Provide the (x, y) coordinate of the cell's center where the given text is located.  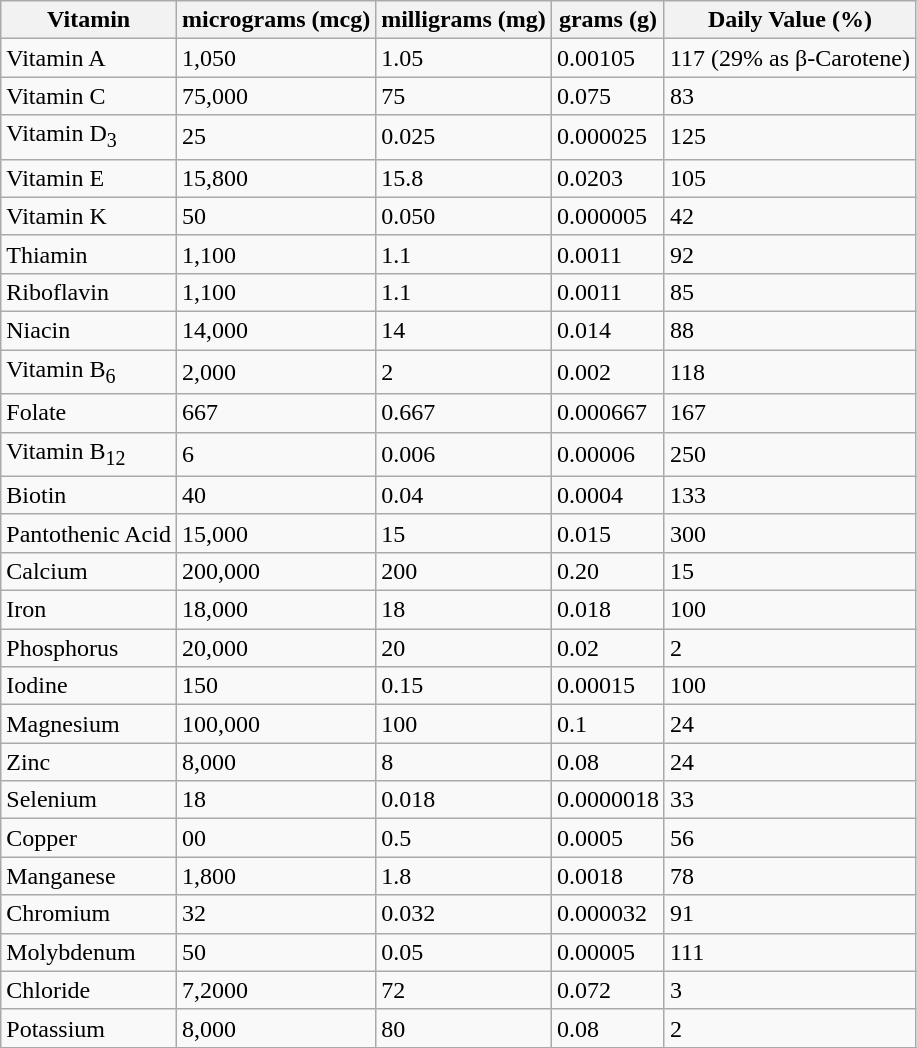
15.8 (464, 178)
40 (276, 495)
Biotin (89, 495)
167 (790, 413)
0.032 (464, 914)
92 (790, 254)
milligrams (mg) (464, 20)
00 (276, 838)
85 (790, 292)
3 (790, 990)
2,000 (276, 372)
250 (790, 454)
Folate (89, 413)
Calcium (89, 571)
0.015 (608, 533)
0.0203 (608, 178)
Iron (89, 610)
Vitamin (89, 20)
Vitamin D3 (89, 137)
0.014 (608, 331)
0.000032 (608, 914)
Selenium (89, 800)
0.025 (464, 137)
1.8 (464, 876)
56 (790, 838)
Pantothenic Acid (89, 533)
Potassium (89, 1028)
Molybdenum (89, 952)
0.00005 (608, 952)
Vitamin C (89, 96)
0.050 (464, 216)
grams (g) (608, 20)
0.00006 (608, 454)
Phosphorus (89, 648)
Chromium (89, 914)
6 (276, 454)
0.02 (608, 648)
Copper (89, 838)
18,000 (276, 610)
0.0018 (608, 876)
Chloride (89, 990)
0.006 (464, 454)
0.20 (608, 571)
Riboflavin (89, 292)
0.04 (464, 495)
667 (276, 413)
Vitamin A (89, 58)
14 (464, 331)
118 (790, 372)
0.000667 (608, 413)
14,000 (276, 331)
0.00105 (608, 58)
0.000025 (608, 137)
20,000 (276, 648)
78 (790, 876)
91 (790, 914)
Daily Value (%) (790, 20)
Manganese (89, 876)
Vitamin E (89, 178)
125 (790, 137)
15,000 (276, 533)
1.05 (464, 58)
micrograms (mcg) (276, 20)
20 (464, 648)
0.072 (608, 990)
200,000 (276, 571)
111 (790, 952)
105 (790, 178)
0.000005 (608, 216)
Vitamin B6 (89, 372)
133 (790, 495)
100,000 (276, 724)
0.0000018 (608, 800)
Iodine (89, 686)
1,050 (276, 58)
1,800 (276, 876)
88 (790, 331)
0.05 (464, 952)
0.075 (608, 96)
0.0004 (608, 495)
0.667 (464, 413)
0.002 (608, 372)
0.0005 (608, 838)
7,2000 (276, 990)
33 (790, 800)
Zinc (89, 762)
75 (464, 96)
0.1 (608, 724)
8 (464, 762)
117 (29% as β-Carotene) (790, 58)
0.5 (464, 838)
42 (790, 216)
15,800 (276, 178)
80 (464, 1028)
Magnesium (89, 724)
Niacin (89, 331)
32 (276, 914)
0.15 (464, 686)
Thiamin (89, 254)
83 (790, 96)
Vitamin K (89, 216)
0.00015 (608, 686)
75,000 (276, 96)
200 (464, 571)
72 (464, 990)
150 (276, 686)
25 (276, 137)
300 (790, 533)
Vitamin B12 (89, 454)
